Return [X, Y] of the center of cell containing provided text 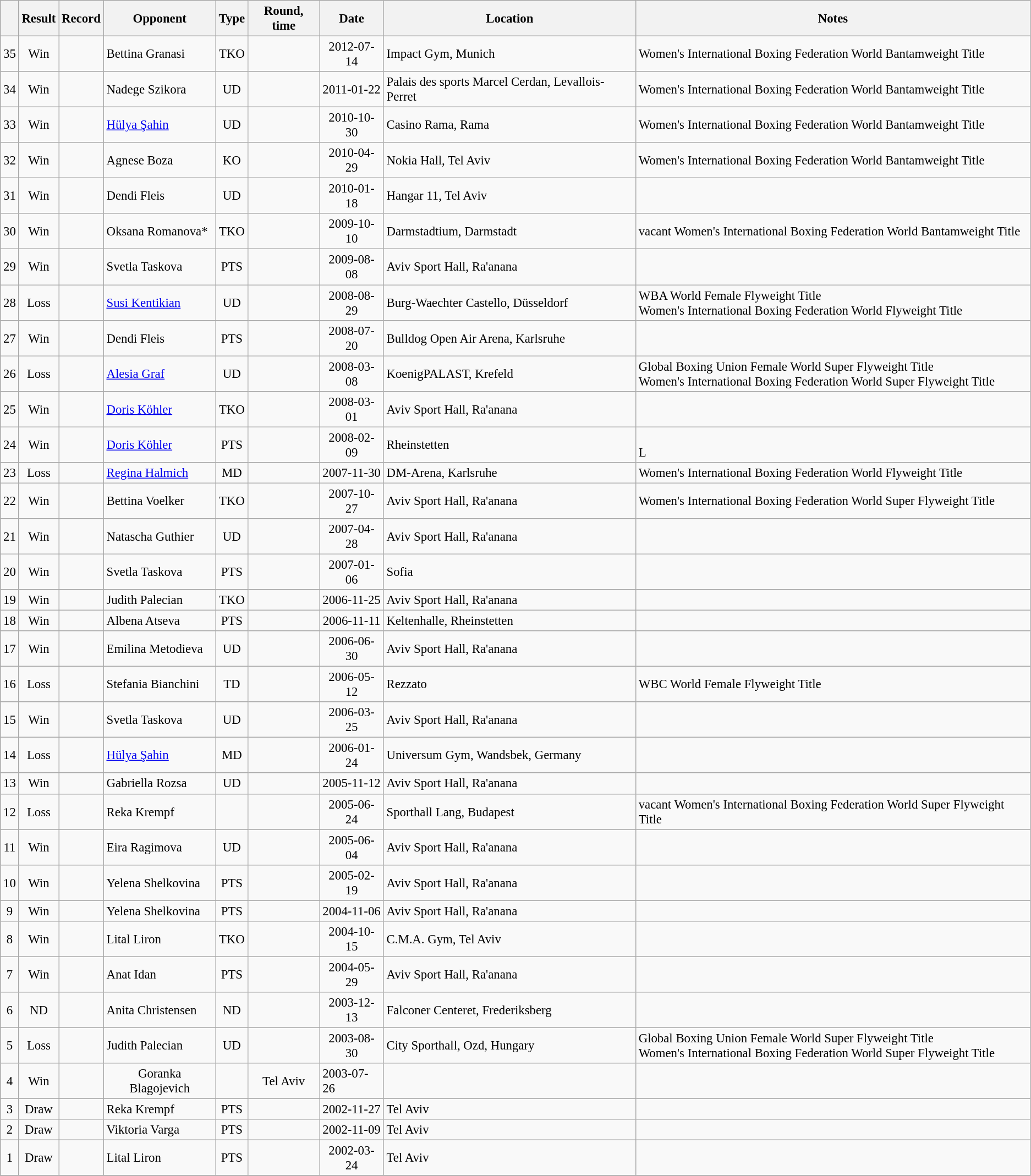
Emilina Metodieva [160, 649]
32 [10, 161]
Anita Christensen [160, 1010]
2008-03-08 [352, 374]
21 [10, 537]
25 [10, 409]
2007-11-30 [352, 473]
7 [10, 975]
Record [81, 19]
Opponent [160, 19]
L [833, 444]
Keltenhalle, Rheinstetten [509, 621]
Bettina Voelker [160, 501]
2005-06-04 [352, 847]
23 [10, 473]
KoenigPALAST, Krefeld [509, 374]
Hangar 11, Tel Aviv [509, 196]
2005-06-24 [352, 812]
28 [10, 303]
2006-01-24 [352, 756]
WBA World Female Flyweight TitleWomen's International Boxing Federation World Flyweight Title [833, 303]
Type [232, 19]
2002-11-27 [352, 1109]
vacant Women's International Boxing Federation World Super Flyweight Title [833, 812]
Albena Atseva [160, 621]
Impact Gym, Munich [509, 54]
35 [10, 54]
24 [10, 444]
Viktoria Varga [160, 1130]
Stefania Bianchini [160, 684]
34 [10, 89]
2007-10-27 [352, 501]
Result [39, 19]
2008-08-29 [352, 303]
2009-08-08 [352, 267]
2006-03-25 [352, 719]
9 [10, 911]
2006-05-12 [352, 684]
Nokia Hall, Tel Aviv [509, 161]
Eira Ragimova [160, 847]
Sporthall Lang, Budapest [509, 812]
2004-11-06 [352, 911]
22 [10, 501]
2010-10-30 [352, 125]
Palais des sports Marcel Cerdan, Levallois-Perret [509, 89]
Women's International Boxing Federation World Super Flyweight Title [833, 501]
Universum Gym, Wandsbek, Germany [509, 756]
4 [10, 1081]
Rezzato [509, 684]
2005-11-12 [352, 784]
Sofia [509, 572]
Round, time [283, 19]
Bulldog Open Air Arena, Karlsruhe [509, 338]
14 [10, 756]
Gabriella Rozsa [160, 784]
13 [10, 784]
12 [10, 812]
2008-03-01 [352, 409]
31 [10, 196]
TD [232, 684]
Casino Rama, Rama [509, 125]
27 [10, 338]
2010-04-29 [352, 161]
11 [10, 847]
2007-01-06 [352, 572]
2005-02-19 [352, 882]
C.M.A. Gym, Tel Aviv [509, 939]
2 [10, 1130]
2006-06-30 [352, 649]
18 [10, 621]
WBC World Female Flyweight Title [833, 684]
KO [232, 161]
2003-12-13 [352, 1010]
Falconer Centeret, Frederiksberg [509, 1010]
10 [10, 882]
2002-03-24 [352, 1158]
Alesia Graf [160, 374]
2004-10-15 [352, 939]
Agnese Boza [160, 161]
1 [10, 1158]
33 [10, 125]
2007-04-28 [352, 537]
19 [10, 600]
2012-07-14 [352, 54]
30 [10, 231]
2003-08-30 [352, 1045]
Oksana Romanova* [160, 231]
Darmstadtium, Darmstadt [509, 231]
Burg-Waechter Castello, Düsseldorf [509, 303]
6 [10, 1010]
2011-01-22 [352, 89]
2004-05-29 [352, 975]
Notes [833, 19]
Anat Idan [160, 975]
Bettina Granasi [160, 54]
15 [10, 719]
Goranka Blagojevich [160, 1081]
17 [10, 649]
2008-07-20 [352, 338]
8 [10, 939]
Location [509, 19]
DM-Arena, Karlsruhe [509, 473]
5 [10, 1045]
2010-01-18 [352, 196]
2002-11-09 [352, 1130]
Nadege Szikora [160, 89]
Date [352, 19]
3 [10, 1109]
Natascha Guthier [160, 537]
29 [10, 267]
Women's International Boxing Federation World Flyweight Title [833, 473]
16 [10, 684]
2003-07-26 [352, 1081]
2009-10-10 [352, 231]
2008-02-09 [352, 444]
Rheinstetten [509, 444]
2006-11-11 [352, 621]
Regina Halmich [160, 473]
vacant Women's International Boxing Federation World Bantamweight Title [833, 231]
City Sporthall, Ozd, Hungary [509, 1045]
2006-11-25 [352, 600]
26 [10, 374]
20 [10, 572]
Susi Kentikian [160, 303]
